Search for the cell housing the specified text and yield its [X, Y] center coordinate. 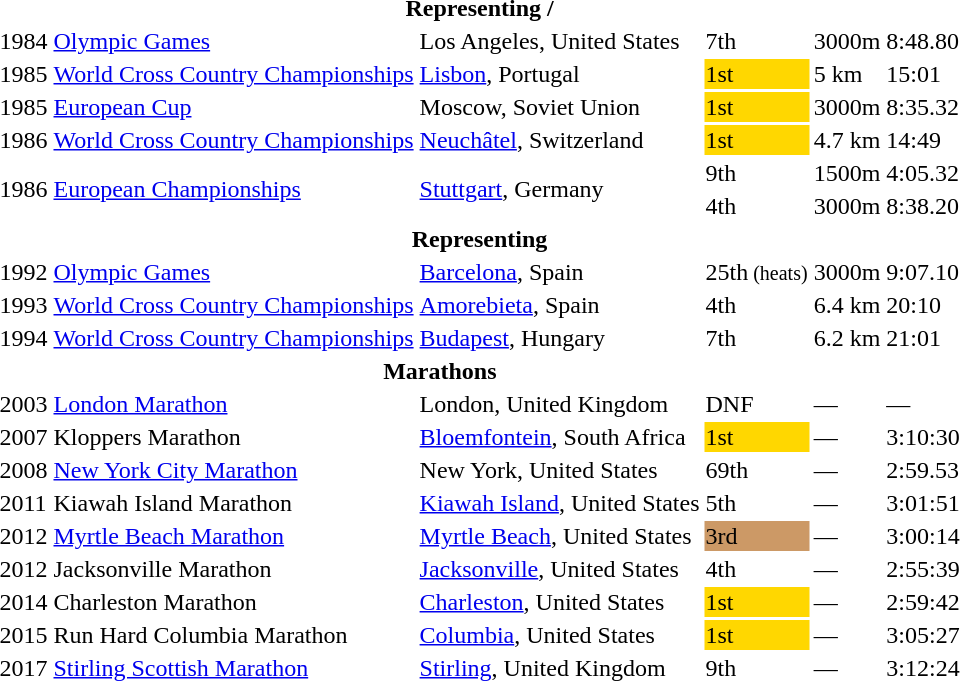
Moscow, Soviet Union [560, 107]
Myrtle Beach, United States [560, 536]
Lisbon, Portugal [560, 74]
European Championships [234, 190]
3rd [756, 536]
Los Angeles, United States [560, 41]
European Cup [234, 107]
Run Hard Columbia Marathon [234, 635]
Columbia, United States [560, 635]
Charleston Marathon [234, 602]
5th [756, 503]
Amorebieta, Spain [560, 305]
Jacksonville, United States [560, 569]
New York City Marathon [234, 470]
69th [756, 470]
London, United Kingdom [560, 404]
Stuttgart, Germany [560, 190]
25th (heats) [756, 272]
Charleston, United States [560, 602]
Budapest, Hungary [560, 338]
Jacksonville Marathon [234, 569]
Myrtle Beach Marathon [234, 536]
1500m [847, 173]
6.2 km [847, 338]
4.7 km [847, 140]
Bloemfontein, South Africa [560, 437]
Kiawah Island, United States [560, 503]
6.4 km [847, 305]
DNF [756, 404]
Kiawah Island Marathon [234, 503]
London Marathon [234, 404]
5 km [847, 74]
New York, United States [560, 470]
Kloppers Marathon [234, 437]
Neuchâtel, Switzerland [560, 140]
Barcelona, Spain [560, 272]
9th [756, 173]
